Detect which cell encompasses the target text, then output its (x, y) center coordinate. 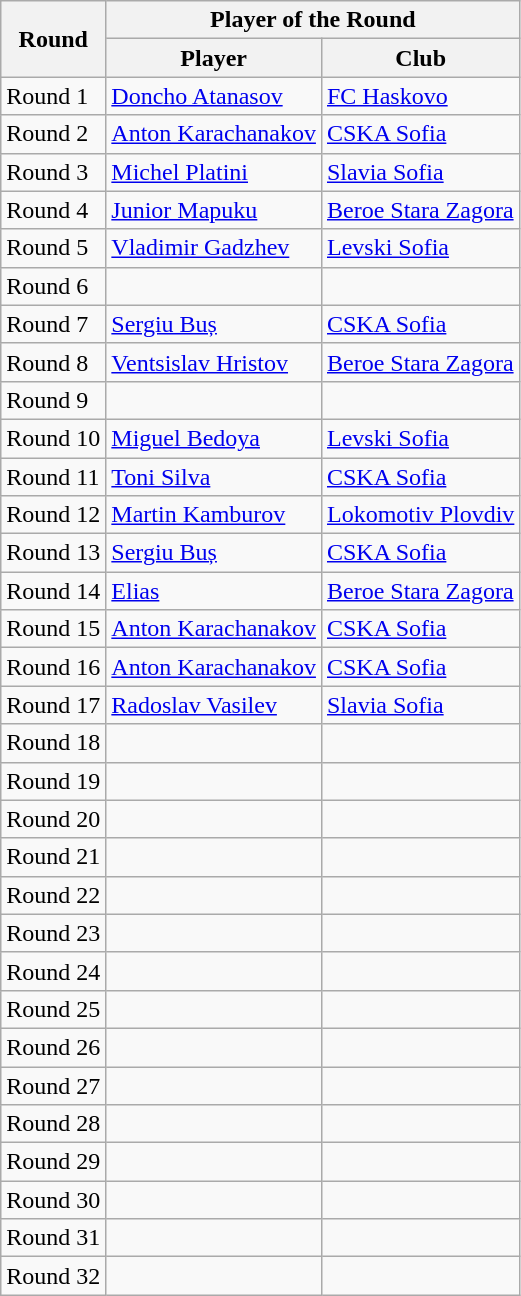
Round 3 (54, 172)
Round 2 (54, 134)
Round 15 (54, 629)
Round 30 (54, 1200)
Round 27 (54, 1085)
Round 14 (54, 591)
Round 28 (54, 1124)
Player (214, 58)
Ventsislav Hristov (214, 362)
FC Haskovo (420, 96)
Club (420, 58)
Round 25 (54, 1009)
Round 10 (54, 438)
Round 21 (54, 857)
Doncho Atanasov (214, 96)
Round 19 (54, 781)
Round 13 (54, 553)
Player of the Round (313, 20)
Lokomotiv Plovdiv (420, 515)
Round 26 (54, 1047)
Round 23 (54, 933)
Round 12 (54, 515)
Toni Silva (214, 477)
Round 32 (54, 1276)
Michel Platini (214, 172)
Vladimir Gadzhev (214, 248)
Round 6 (54, 286)
Round 16 (54, 667)
Round 8 (54, 362)
Round 24 (54, 971)
Miguel Bedoya (214, 438)
Round 9 (54, 400)
Round 20 (54, 819)
Round 17 (54, 705)
Round 31 (54, 1238)
Round 7 (54, 324)
Round (54, 39)
Round 11 (54, 477)
Round 18 (54, 743)
Radoslav Vasilev (214, 705)
Martin Kamburov (214, 515)
Junior Mapuku (214, 210)
Elias (214, 591)
Round 5 (54, 248)
Round 1 (54, 96)
Round 22 (54, 895)
Round 4 (54, 210)
Round 29 (54, 1162)
